Capture the cell that displays the provided text and extract its [X, Y] central coordinate. 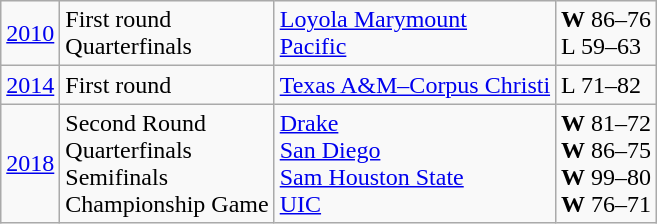
Second RoundQuarterfinalsSemifinalsChampionship Game [167, 164]
W 86–76L 59–63 [606, 34]
First roundQuarterfinals [167, 34]
First round [167, 85]
2018 [30, 164]
W 81–72W 86–75W 99–80W 76–71 [606, 164]
2014 [30, 85]
L 71–82 [606, 85]
Texas A&M–Corpus Christi [414, 85]
DrakeSan DiegoSam Houston StateUIC [414, 164]
Loyola MarymountPacific [414, 34]
2010 [30, 34]
